Return (X, Y) of the center of cell containing provided text 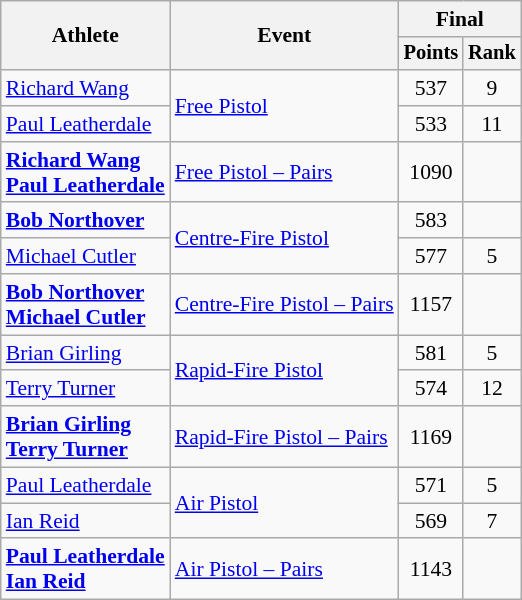
Event (284, 36)
571 (431, 486)
Ian Reid (86, 521)
Athlete (86, 36)
11 (492, 124)
Centre-Fire Pistol – Pairs (284, 304)
Brian Girling (86, 353)
Rank (492, 54)
Rapid-Fire Pistol – Pairs (284, 436)
1090 (431, 172)
569 (431, 521)
Rapid-Fire Pistol (284, 370)
Michael Cutler (86, 256)
Free Pistol (284, 106)
1169 (431, 436)
Bob NorthoverMichael Cutler (86, 304)
7 (492, 521)
1157 (431, 304)
1143 (431, 570)
Richard Wang (86, 88)
Free Pistol – Pairs (284, 172)
581 (431, 353)
Final (460, 19)
537 (431, 88)
583 (431, 221)
Brian GirlingTerry Turner (86, 436)
12 (492, 389)
Terry Turner (86, 389)
Centre-Fire Pistol (284, 238)
9 (492, 88)
533 (431, 124)
Air Pistol – Pairs (284, 570)
Paul LeatherdaleIan Reid (86, 570)
574 (431, 389)
577 (431, 256)
Air Pistol (284, 504)
Bob Northover (86, 221)
Richard WangPaul Leatherdale (86, 172)
Points (431, 54)
